Locate the cell with the specified text and output its [x, y] center coordinate. 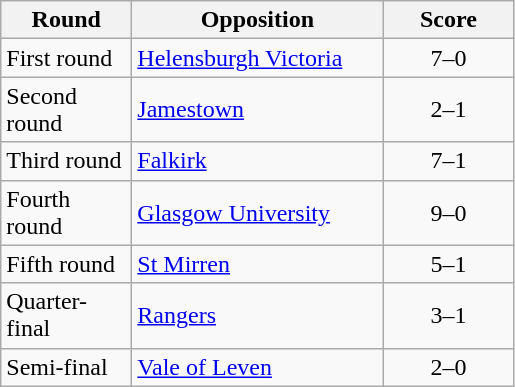
Second round [66, 110]
First round [66, 58]
Rangers [258, 316]
9–0 [448, 212]
Vale of Leven [258, 367]
Round [66, 20]
Jamestown [258, 110]
Glasgow University [258, 212]
Helensburgh Victoria [258, 58]
5–1 [448, 264]
Score [448, 20]
2–0 [448, 367]
Semi-final [66, 367]
7–0 [448, 58]
Third round [66, 161]
St Mirren [258, 264]
Quarter-final [66, 316]
3–1 [448, 316]
7–1 [448, 161]
Fifth round [66, 264]
2–1 [448, 110]
Falkirk [258, 161]
Opposition [258, 20]
Fourth round [66, 212]
